For the text-containing cell, return its midpoint in (x, y) coordinate format. 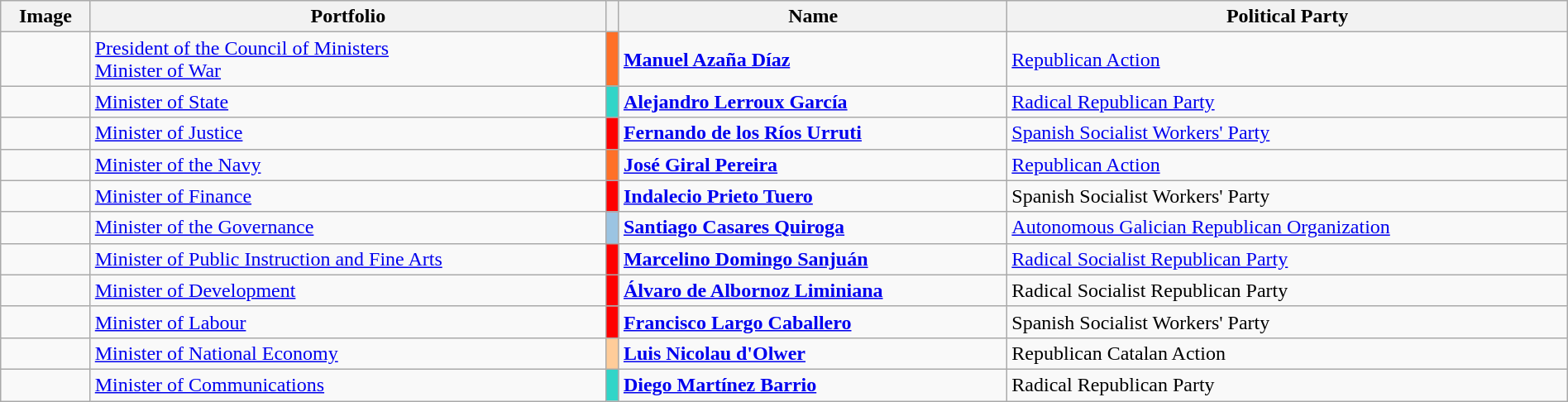
Francisco Largo Caballero (812, 322)
Republican Catalan Action (1287, 353)
Minister of Public Instruction and Fine Arts (347, 259)
Álvaro de Albornoz Liminiana (812, 290)
Indalecio Prieto Tuero (812, 196)
Minister of Communications (347, 385)
José Giral Pereira (812, 165)
Portfolio (347, 17)
Minister of Justice (347, 133)
Manuel Azaña Díaz (812, 60)
Autonomous Galician Republican Organization (1287, 227)
President of the Council of MinistersMinister of War (347, 60)
Political Party (1287, 17)
Name (812, 17)
Alejandro Lerroux García (812, 102)
Diego Martínez Barrio (812, 385)
Marcelino Domingo Sanjuán (812, 259)
Santiago Casares Quiroga (812, 227)
Minister of Finance (347, 196)
Luis Nicolau d'Olwer (812, 353)
Minister of the Governance (347, 227)
Minister of the Navy (347, 165)
Fernando de los Ríos Urruti (812, 133)
Minister of Labour (347, 322)
Minister of National Economy (347, 353)
Minister of Development (347, 290)
Minister of State (347, 102)
Image (45, 17)
